Scan for the cell matching the given text and deliver its [X, Y] coordinate at center. 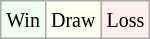
Win [24, 20]
Loss [126, 20]
Draw [72, 20]
